Determine the (X, Y) coordinate at the center of the cell enclosing the given text.  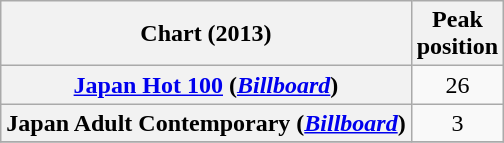
Chart (2013) (206, 34)
26 (457, 85)
3 (457, 123)
Peakposition (457, 34)
Japan Adult Contemporary (Billboard) (206, 123)
Japan Hot 100 (Billboard) (206, 85)
